From the cell containing the given text, extract its center point as [X, Y] coordinate. 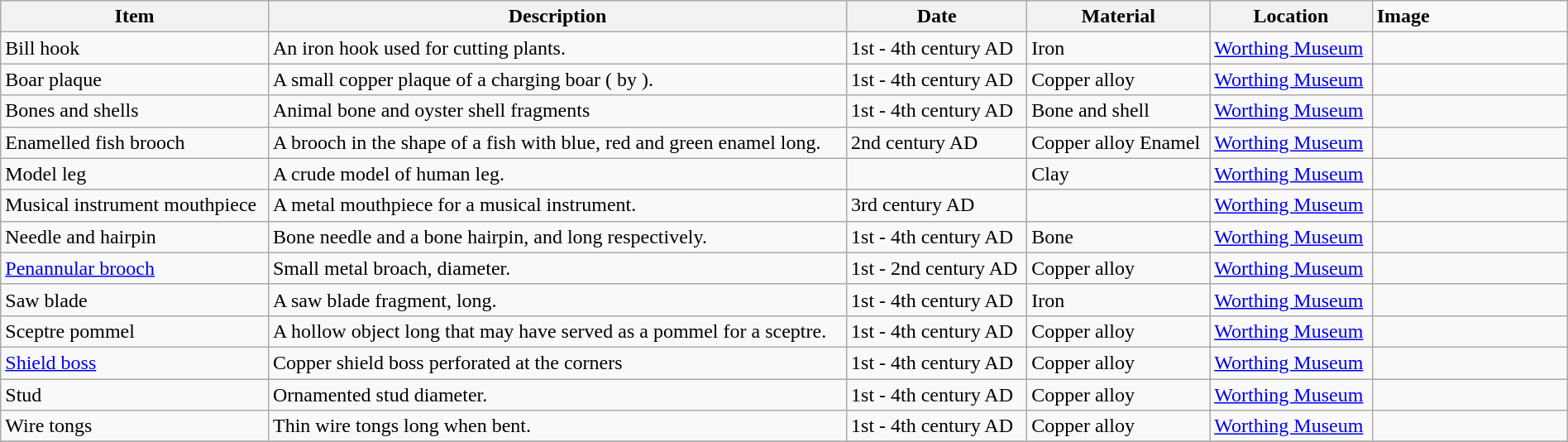
An iron hook used for cutting plants. [557, 48]
A hollow object long that may have served as a pommel for a sceptre. [557, 331]
A crude model of human leg. [557, 174]
Description [557, 17]
Musical instrument mouthpiece [135, 205]
Stud [135, 395]
1st - 2nd century AD [937, 268]
Bill hook [135, 48]
Clay [1118, 174]
Copper alloy Enamel [1118, 142]
Item [135, 17]
Bones and shells [135, 111]
Boar plaque [135, 79]
Animal bone and oyster shell fragments [557, 111]
Penannular brooch [135, 268]
Needle and hairpin [135, 237]
2nd century AD [937, 142]
Bone [1118, 237]
A brooch in the shape of a fish with blue, red and green enamel long. [557, 142]
Model leg [135, 174]
Small metal broach, diameter. [557, 268]
Location [1291, 17]
Material [1118, 17]
Copper shield boss perforated at the corners [557, 363]
Wire tongs [135, 426]
Bone needle and a bone hairpin, and long respectively. [557, 237]
Saw blade [135, 300]
3rd century AD [937, 205]
Thin wire tongs long when bent. [557, 426]
Sceptre pommel [135, 331]
Shield boss [135, 363]
Date [937, 17]
A saw blade fragment, long. [557, 300]
A small copper plaque of a charging boar ( by ). [557, 79]
A metal mouthpiece for a musical instrument. [557, 205]
Enamelled fish brooch [135, 142]
Ornamented stud diameter. [557, 395]
Image [1470, 17]
Bone and shell [1118, 111]
